Extract the (x, y) coordinate from the center of the cell holding the provided text.  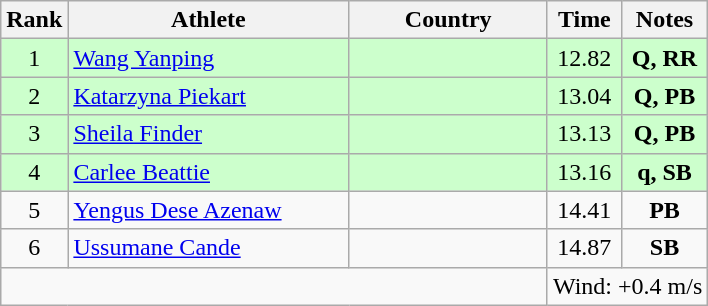
13.16 (584, 172)
Athlete (208, 20)
Rank (34, 20)
14.41 (584, 210)
13.04 (584, 96)
12.82 (584, 58)
Ussumane Cande (208, 248)
Wang Yanping (208, 58)
6 (34, 248)
q, SB (664, 172)
13.13 (584, 134)
Carlee Beattie (208, 172)
Sheila Finder (208, 134)
Yengus Dese Azenaw (208, 210)
Notes (664, 20)
5 (34, 210)
4 (34, 172)
14.87 (584, 248)
Wind: +0.4 m/s (627, 286)
3 (34, 134)
Country (448, 20)
Katarzyna Piekart (208, 96)
Q, RR (664, 58)
SB (664, 248)
2 (34, 96)
1 (34, 58)
Time (584, 20)
PB (664, 210)
